Output the (x, y) coordinate of the center of the cell containing the given text.  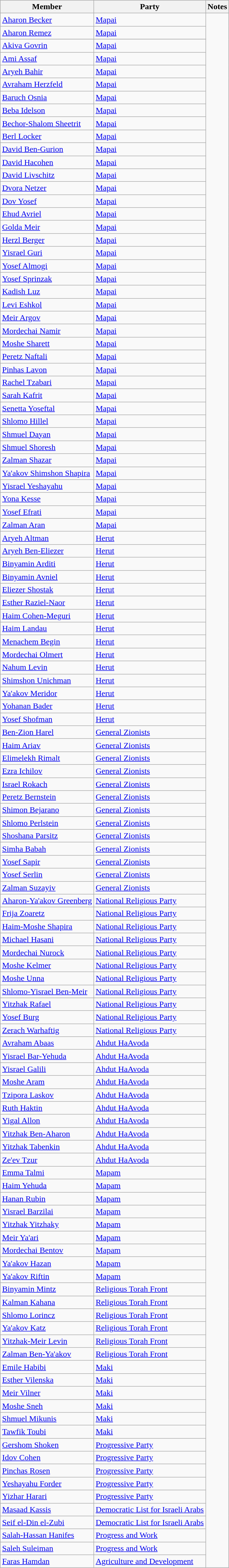
Ami Assaf (47, 59)
Meir Ya'ari (47, 1238)
Moshe Sharett (47, 343)
Akiva Govrin (47, 46)
Eliezer Shostak (47, 590)
Yigal Allon (47, 1121)
Ya'akov Meridor (47, 693)
Baruch Osnia (47, 97)
Moshe Kelmer (47, 965)
Shlomo Hillel (47, 421)
Yosef Shofman (47, 719)
Emma Talmi (47, 1173)
Haim-Moshe Shapira (47, 926)
Rachel Tzabari (47, 383)
Ya'akov Riftin (47, 1276)
Bechor-Shalom Sheetrit (47, 123)
Shimshon Unichman (47, 680)
Dvora Netzer (47, 188)
Member (47, 7)
Yitzhak Ben-Aharon (47, 1134)
Hanan Rubin (47, 1198)
Gershom Shoken (47, 1445)
Meir Argov (47, 318)
Yitzhak-Meir Levin (47, 1341)
Moshe Aram (47, 1082)
Yeshayahu Forder (47, 1484)
Israel Rokach (47, 784)
Aharon-Ya'akov Greenberg (47, 901)
Peretz Bernstein (47, 797)
David Hacohen (47, 162)
Yisrael Barzilai (47, 1212)
Faras Hamdan (47, 1561)
Yisrael Guri (47, 253)
Haim Cohen-Meguri (47, 616)
Sarah Kafrit (47, 395)
Ya'akov Shimshon Shapira (47, 473)
Binyamin Arditi (47, 564)
Salah-Hassan Hanifes (47, 1535)
Yosef Sprinzak (47, 279)
Golda Meir (47, 227)
Levi Eshkol (47, 305)
Aryeh Altman (47, 538)
Aryeh Ben-Eliezer (47, 551)
Tawfik Toubi (47, 1432)
Esther Vilenska (47, 1380)
Shlomo-Yisrael Ben-Meir (47, 991)
Mordechai Bentov (47, 1250)
David Ben-Gurion (47, 149)
Yona Kesse (47, 499)
Party (150, 7)
Pinchas Rosen (47, 1471)
Emile Habibi (47, 1367)
Mordechai Olmert (47, 654)
Agriculture and Development (150, 1561)
Idov Cohen (47, 1458)
Peretz Naftali (47, 356)
Yitzhak Rafael (47, 1004)
Ze'ev Tzur (47, 1160)
Ya'akov Katz (47, 1328)
Ezra Ichilov (47, 771)
Elimelekh Rimalt (47, 758)
Shmuel Mikunis (47, 1419)
Moshe Unna (47, 978)
Notes (217, 7)
Esther Raziel-Naor (47, 603)
Haim Yehuda (47, 1185)
Yitzhak Tabenkin (47, 1147)
Avraham Herzfeld (47, 84)
Shlomo Perlstein (47, 823)
Kadish Luz (47, 292)
Michael Hasani (47, 939)
Zerach Warhaftig (47, 1030)
Shmuel Dayan (47, 434)
David Livschitz (47, 175)
Shlomo Lorincz (47, 1315)
Avraham Abaas (47, 1043)
Ehud Avriel (47, 214)
Aryeh Bahir (47, 71)
Menachem Begin (47, 642)
Yohanan Bader (47, 706)
Shmuel Shoresh (47, 447)
Zalman Aran (47, 525)
Yizhar Harari (47, 1497)
Herzl Berger (47, 240)
Ya'akov Hazan (47, 1263)
Haim Ariav (47, 745)
Beba Idelson (47, 110)
Kalman Kahana (47, 1302)
Masaad Kassis (47, 1509)
Senetta Yoseftal (47, 408)
Dov Yosef (47, 201)
Aharon Becker (47, 20)
Yitzhak Yitzhaky (47, 1225)
Yosef Serlin (47, 875)
Shoshana Parsitz (47, 836)
Nahum Levin (47, 667)
Yisrael Yeshayahu (47, 486)
Haim Landau (47, 629)
Simha Babah (47, 849)
Zalman Ben-Ya'akov (47, 1354)
Yisrael Bar-Yehuda (47, 1056)
Yosef Burg (47, 1017)
Yisrael Galili (47, 1069)
Mordechai Nurock (47, 952)
Mordechai Namir (47, 330)
Berl Locker (47, 136)
Saleh Suleiman (47, 1548)
Binyamin Mintz (47, 1289)
Shimon Bejarano (47, 810)
Yosef Sapir (47, 862)
Yosef Efrati (47, 512)
Seif el-Din el-Zubi (47, 1522)
Meir Vilner (47, 1393)
Aharon Remez (47, 33)
Frija Zoaretz (47, 914)
Moshe Sneh (47, 1406)
Tzipora Laskov (47, 1095)
Ruth Haktin (47, 1108)
Ben-Zion Harel (47, 732)
Binyamin Avniel (47, 577)
Zalman Suzayiv (47, 888)
Zalman Shazar (47, 460)
Pinhas Lavon (47, 369)
Yosef Almogi (47, 266)
